Determine the (x, y) coordinate at the center of the cell enclosing the given text.  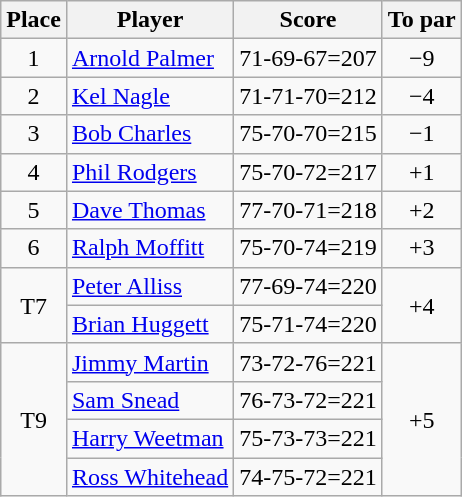
−4 (422, 96)
71-71-70=212 (308, 96)
Score (308, 20)
76-73-72=221 (308, 400)
+3 (422, 248)
To par (422, 20)
T9 (34, 419)
5 (34, 210)
71-69-67=207 (308, 58)
Bob Charles (150, 134)
Harry Weetman (150, 438)
4 (34, 172)
−1 (422, 134)
Peter Alliss (150, 286)
T7 (34, 305)
Dave Thomas (150, 210)
2 (34, 96)
Player (150, 20)
−9 (422, 58)
77-69-74=220 (308, 286)
3 (34, 134)
+4 (422, 305)
75-73-73=221 (308, 438)
+2 (422, 210)
Place (34, 20)
1 (34, 58)
75-70-74=219 (308, 248)
Ross Whitehead (150, 477)
+5 (422, 419)
74-75-72=221 (308, 477)
Brian Huggett (150, 324)
6 (34, 248)
77-70-71=218 (308, 210)
Jimmy Martin (150, 362)
Phil Rodgers (150, 172)
75-70-70=215 (308, 134)
Ralph Moffitt (150, 248)
73-72-76=221 (308, 362)
Sam Snead (150, 400)
75-71-74=220 (308, 324)
Kel Nagle (150, 96)
Arnold Palmer (150, 58)
75-70-72=217 (308, 172)
+1 (422, 172)
